From the cell containing the given text, extract its center point as (X, Y) coordinate. 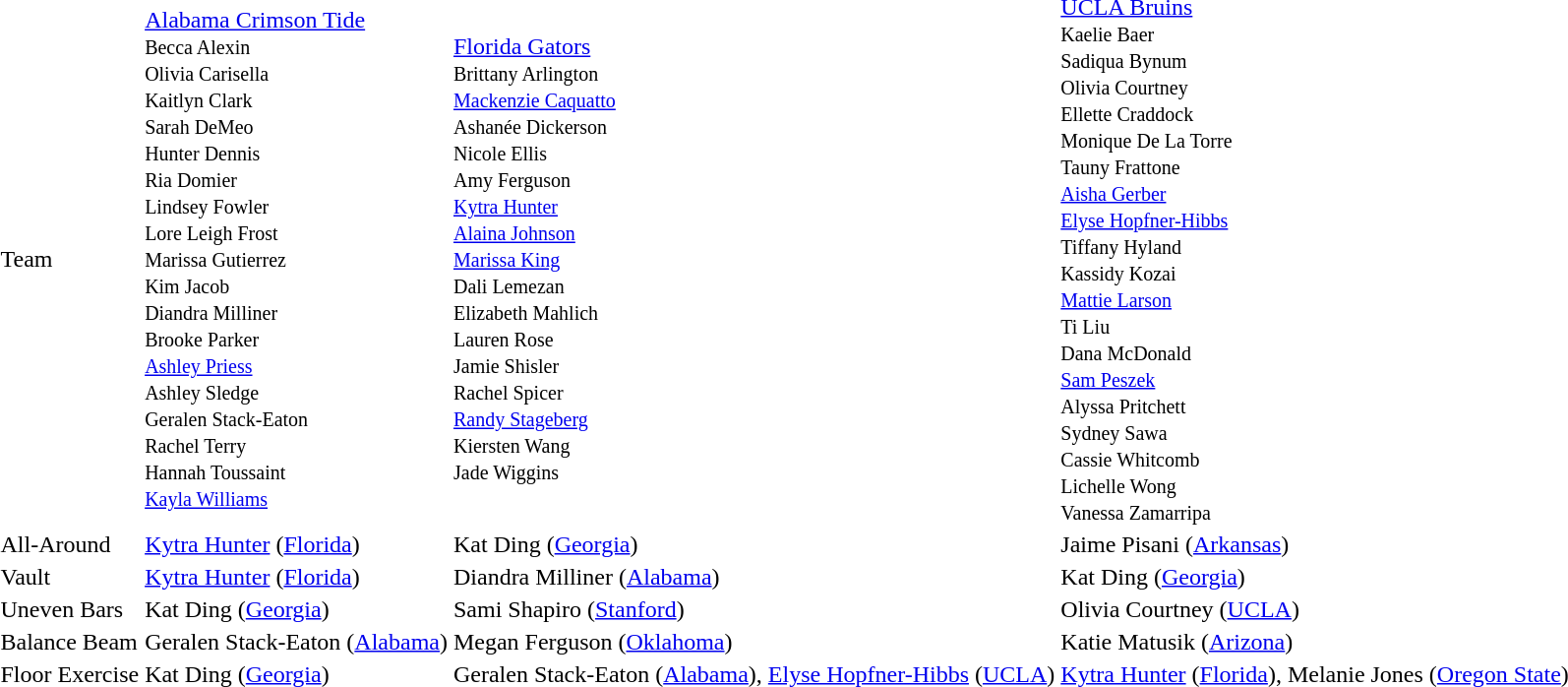
Geralen Stack-Eaton (Alabama) (297, 642)
Megan Ferguson (Oklahoma) (754, 642)
Sami Shapiro (Stanford) (754, 609)
Diandra Milliner (Alabama) (754, 577)
